Determine the (X, Y) coordinate at the center of the cell enclosing the given text.  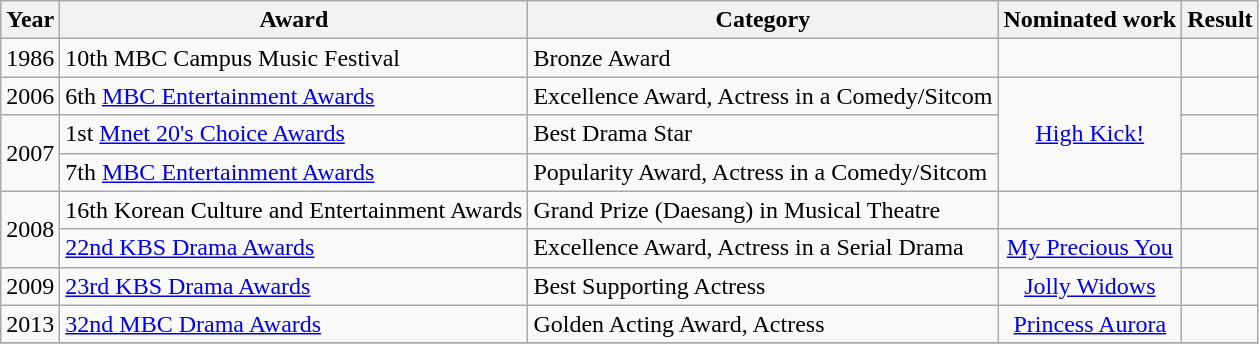
2009 (30, 286)
2008 (30, 229)
1st Mnet 20's Choice Awards (294, 134)
Excellence Award, Actress in a Comedy/Sitcom (763, 96)
Award (294, 20)
2006 (30, 96)
1986 (30, 58)
Princess Aurora (1090, 324)
Excellence Award, Actress in a Serial Drama (763, 248)
10th MBC Campus Music Festival (294, 58)
Year (30, 20)
Popularity Award, Actress in a Comedy/Sitcom (763, 172)
High Kick! (1090, 134)
Jolly Widows (1090, 286)
32nd MBC Drama Awards (294, 324)
23rd KBS Drama Awards (294, 286)
Grand Prize (Daesang) in Musical Theatre (763, 210)
Bronze Award (763, 58)
Result (1220, 20)
Nominated work (1090, 20)
My Precious You (1090, 248)
Best Drama Star (763, 134)
2013 (30, 324)
7th MBC Entertainment Awards (294, 172)
Golden Acting Award, Actress (763, 324)
22nd KBS Drama Awards (294, 248)
16th Korean Culture and Entertainment Awards (294, 210)
2007 (30, 153)
Category (763, 20)
6th MBC Entertainment Awards (294, 96)
Best Supporting Actress (763, 286)
